Output the (X, Y) coordinate of the center of the cell containing the given text.  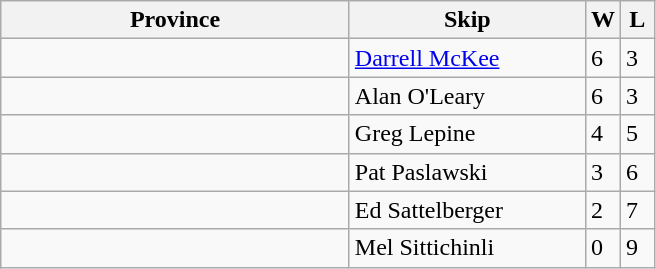
Darrell McKee (467, 58)
Greg Lepine (467, 134)
Mel Sittichinli (467, 248)
2 (602, 210)
0 (602, 248)
9 (637, 248)
L (637, 20)
W (602, 20)
Province (176, 20)
Pat Paslawski (467, 172)
Alan O'Leary (467, 96)
7 (637, 210)
Skip (467, 20)
5 (637, 134)
4 (602, 134)
Ed Sattelberger (467, 210)
